Extract the (X, Y) coordinate from the center of the cell holding the provided text.  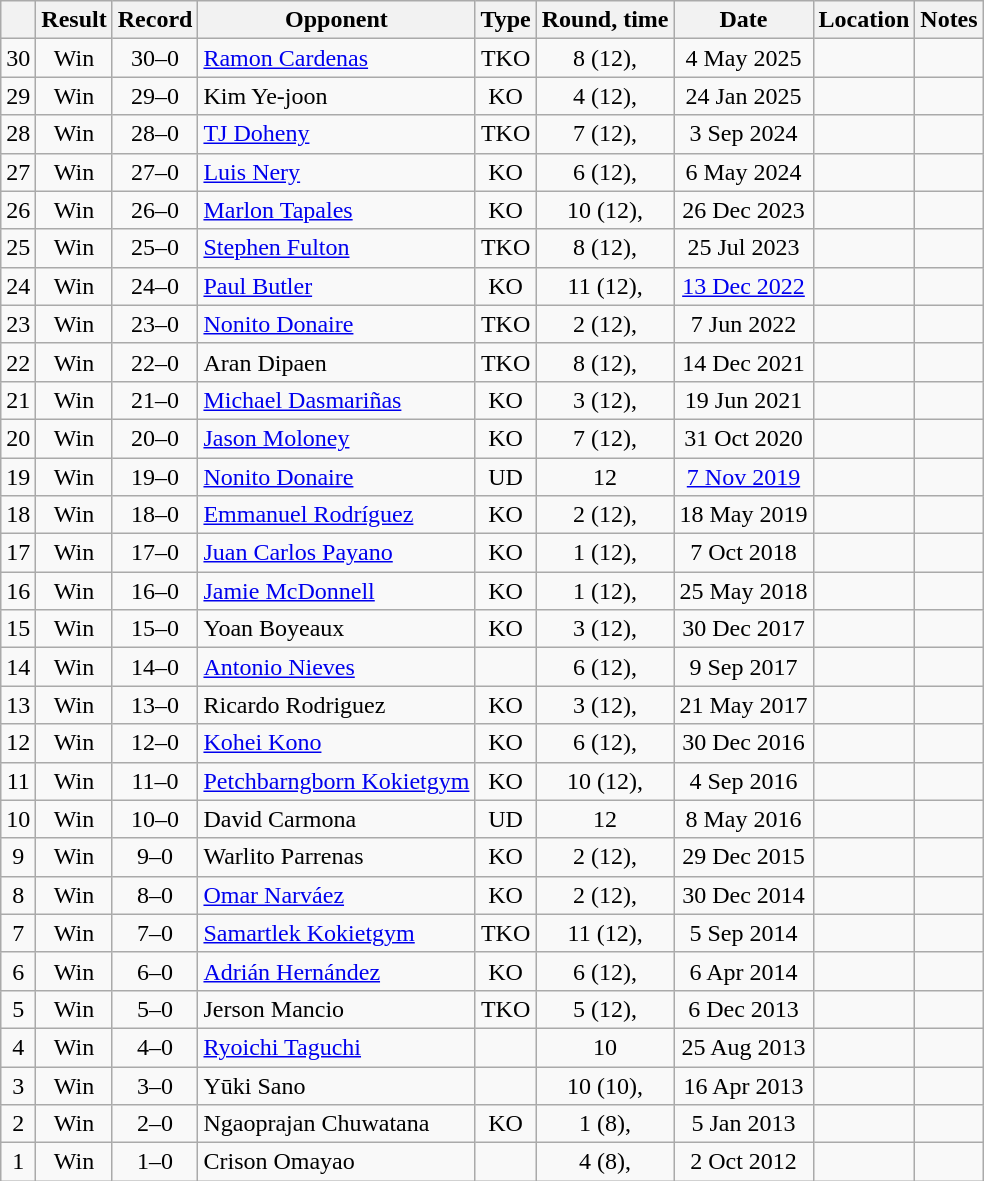
4 (18, 1047)
14–0 (155, 667)
Aran Dipaen (336, 362)
12–0 (155, 743)
21 May 2017 (744, 705)
29 (18, 96)
20 (18, 438)
Paul Butler (336, 286)
24–0 (155, 286)
5–0 (155, 1009)
19–0 (155, 477)
20–0 (155, 438)
TJ Doheny (336, 134)
Adrián Hernández (336, 971)
11–0 (155, 781)
9 Sep 2017 (744, 667)
Ryoichi Taguchi (336, 1047)
13 (18, 705)
27 (18, 172)
3–0 (155, 1085)
7–0 (155, 933)
18 May 2019 (744, 515)
7 (18, 933)
26 (18, 210)
David Carmona (336, 819)
8–0 (155, 895)
11 (18, 781)
2 Oct 2012 (744, 1162)
Ramon Cardenas (336, 58)
25 Aug 2013 (744, 1047)
Crison Omayao (336, 1162)
Yūki Sano (336, 1085)
28 (18, 134)
9–0 (155, 857)
10 (10), (605, 1085)
4 Sep 2016 (744, 781)
4 May 2025 (744, 58)
23 (18, 324)
Jason Moloney (336, 438)
26–0 (155, 210)
14 (18, 667)
6 (18, 971)
4 (12), (605, 96)
18–0 (155, 515)
Michael Dasmariñas (336, 400)
3 (18, 1085)
22–0 (155, 362)
4 (8), (605, 1162)
7 Nov 2019 (744, 477)
2–0 (155, 1124)
19 Jun 2021 (744, 400)
6–0 (155, 971)
25 Jul 2023 (744, 248)
22 (18, 362)
25 May 2018 (744, 591)
Stephen Fulton (336, 248)
7 Oct 2018 (744, 553)
29–0 (155, 96)
5 (12), (605, 1009)
23–0 (155, 324)
30 Dec 2014 (744, 895)
13 Dec 2022 (744, 286)
4–0 (155, 1047)
Kim Ye-joon (336, 96)
9 (18, 857)
Antonio Nieves (336, 667)
6 Dec 2013 (744, 1009)
Type (506, 20)
Round, time (605, 20)
Location (864, 20)
Date (744, 20)
13–0 (155, 705)
15–0 (155, 629)
Jamie McDonnell (336, 591)
6 Apr 2014 (744, 971)
30 Dec 2017 (744, 629)
16–0 (155, 591)
25 (18, 248)
18 (18, 515)
1–0 (155, 1162)
Kohei Kono (336, 743)
21–0 (155, 400)
5 Jan 2013 (744, 1124)
Warlito Parrenas (336, 857)
16 Apr 2013 (744, 1085)
1 (8), (605, 1124)
5 (18, 1009)
24 (18, 286)
17 (18, 553)
2 (18, 1124)
1 (18, 1162)
28–0 (155, 134)
3 Sep 2024 (744, 134)
15 (18, 629)
Petchbarngborn Kokietgym (336, 781)
Emmanuel Rodríguez (336, 515)
26 Dec 2023 (744, 210)
21 (18, 400)
19 (18, 477)
5 Sep 2014 (744, 933)
30–0 (155, 58)
Notes (949, 20)
Ngaoprajan Chuwatana (336, 1124)
Yoan Boyeaux (336, 629)
Ricardo Rodriguez (336, 705)
31 Oct 2020 (744, 438)
16 (18, 591)
Omar Narváez (336, 895)
6 May 2024 (744, 172)
30 (18, 58)
Record (155, 20)
8 May 2016 (744, 819)
Samartlek Kokietgym (336, 933)
30 Dec 2016 (744, 743)
7 Jun 2022 (744, 324)
17–0 (155, 553)
Marlon Tapales (336, 210)
24 Jan 2025 (744, 96)
25–0 (155, 248)
Opponent (336, 20)
8 (18, 895)
27–0 (155, 172)
14 Dec 2021 (744, 362)
Juan Carlos Payano (336, 553)
Result (74, 20)
10–0 (155, 819)
Luis Nery (336, 172)
Jerson Mancio (336, 1009)
29 Dec 2015 (744, 857)
